Determine the (X, Y) coordinate at the center of the cell enclosing the given text.  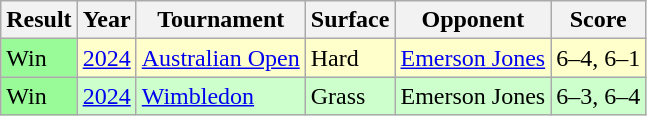
Tournament (220, 20)
Year (106, 20)
Hard (350, 58)
Result (39, 20)
Score (598, 20)
6–4, 6–1 (598, 58)
Wimbledon (220, 96)
Opponent (473, 20)
6–3, 6–4 (598, 96)
Grass (350, 96)
Australian Open (220, 58)
Surface (350, 20)
